For the text-containing cell, return its midpoint in [X, Y] coordinate format. 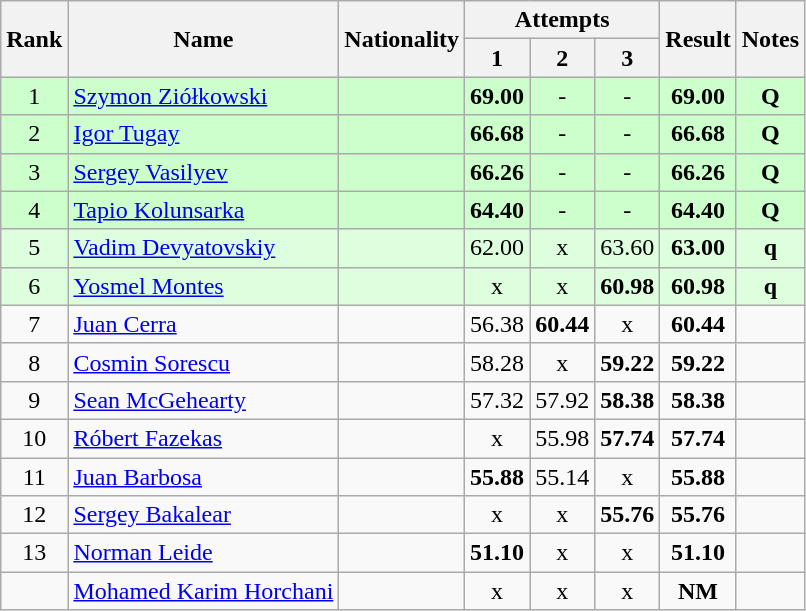
Sergey Bakalear [204, 515]
57.92 [562, 400]
Tapio Kolunsarka [204, 210]
6 [34, 286]
Attempts [562, 20]
12 [34, 515]
7 [34, 324]
63.60 [628, 248]
Rank [34, 39]
Yosmel Montes [204, 286]
Igor Tugay [204, 134]
Sergey Vasilyev [204, 172]
4 [34, 210]
Norman Leide [204, 553]
57.32 [498, 400]
Róbert Fazekas [204, 438]
8 [34, 362]
56.38 [498, 324]
Mohamed Karim Horchani [204, 591]
10 [34, 438]
63.00 [698, 248]
Szymon Ziółkowski [204, 96]
55.14 [562, 477]
Result [698, 39]
Name [204, 39]
58.28 [498, 362]
Juan Barbosa [204, 477]
62.00 [498, 248]
5 [34, 248]
Nationality [402, 39]
Notes [770, 39]
Juan Cerra [204, 324]
9 [34, 400]
11 [34, 477]
13 [34, 553]
Vadim Devyatovskiy [204, 248]
55.98 [562, 438]
Sean McGehearty [204, 400]
Cosmin Sorescu [204, 362]
NM [698, 591]
